Find where the given text appears and provide that cell's center as (x, y) coordinate. 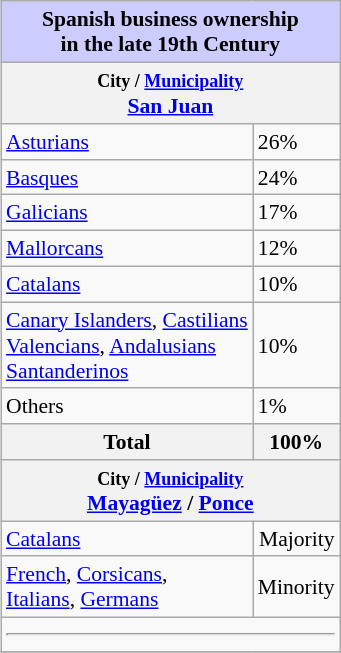
12% (296, 248)
Galicians (127, 213)
100% (296, 442)
Others (127, 406)
17% (296, 213)
Mallorcans (127, 248)
Total (127, 442)
24% (296, 177)
26% (296, 142)
City / Municipality Mayagüez / Ponce (170, 490)
Basques (127, 177)
French, Corsicans,Italians, Germans (127, 586)
Minority (296, 586)
1% (296, 406)
Spanish business ownershipin the late 19th Century (170, 32)
Canary Islanders, CastiliansValencians, AndalusiansSantanderinos (127, 346)
Majority (296, 539)
City / Municipality San Juan (170, 92)
Asturians (127, 142)
